Identify which cell holds the provided text, then report its (x, y) central coordinate. 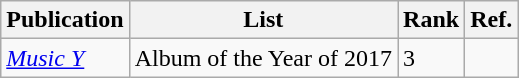
List (263, 20)
3 (432, 58)
Rank (432, 20)
Publication (65, 20)
Music Y (65, 58)
Album of the Year of 2017 (263, 58)
Ref. (492, 20)
